Locate the cell with the specified text and output its [X, Y] center coordinate. 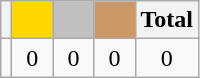
Total [167, 20]
